Return [X, Y] of the center of cell containing provided text 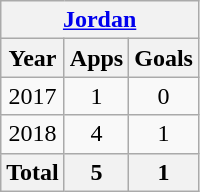
Jordan [100, 20]
5 [96, 172]
0 [164, 96]
Goals [164, 58]
2018 [33, 134]
Year [33, 58]
Total [33, 172]
Apps [96, 58]
4 [96, 134]
2017 [33, 96]
